Find where the given text appears and provide that cell's center as [X, Y] coordinate. 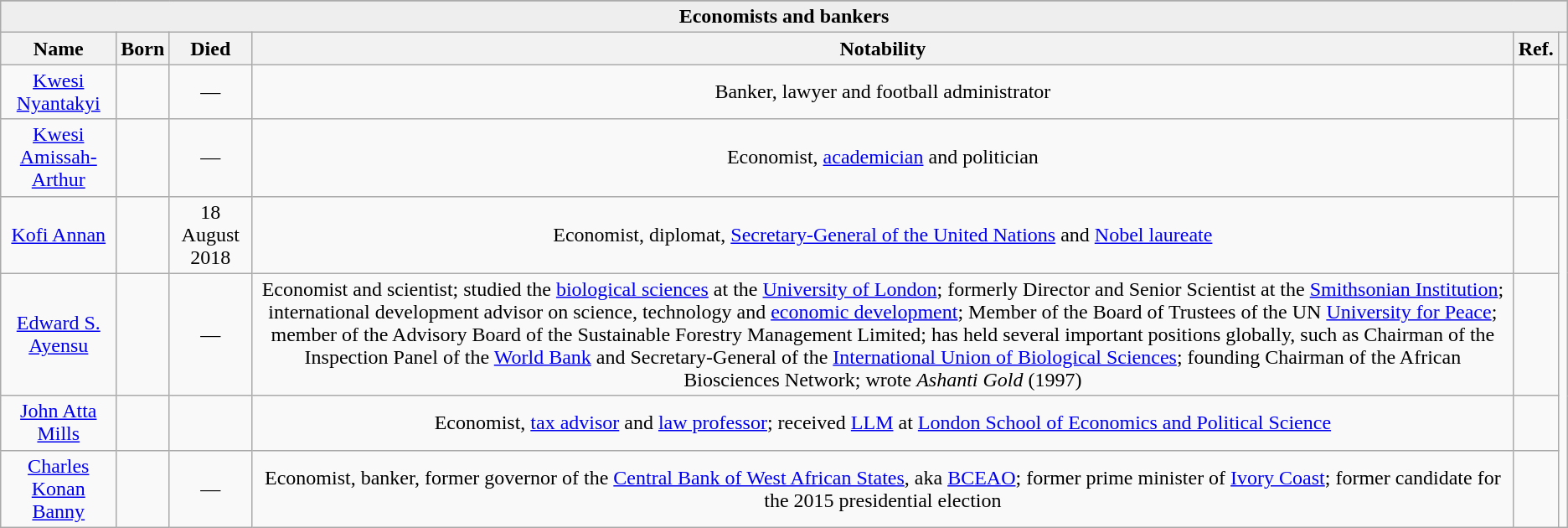
Notability [883, 49]
Name [59, 49]
18 August 2018 [211, 235]
Kwesi Amissah-Arthur [59, 158]
Ref. [1536, 49]
John Atta Mills [59, 422]
Economists and bankers [784, 17]
Economist, academician and politician [883, 158]
Kofi Annan [59, 235]
Economist, tax advisor and law professor; received LLM at London School of Economics and Political Science [883, 422]
Born [142, 49]
Died [211, 49]
Charles Konan Banny [59, 489]
Economist, diplomat, Secretary-General of the United Nations and Nobel laureate [883, 235]
Kwesi Nyantakyi [59, 92]
Banker, lawyer and football administrator [883, 92]
Edward S. Ayensu [59, 334]
